Extract the [x, y] coordinate from the center of the cell holding the provided text.  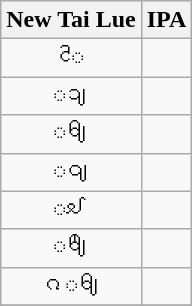
◌ᦽ [71, 172]
ᦵ◌ᧀ [71, 286]
◌ᦻ [71, 96]
◌ᦿ [71, 248]
◌ᦼ [71, 134]
New Tai Lue [71, 20]
IPA [166, 20]
ᦺ◌ [71, 58]
◌ᦾ [71, 210]
